Detect which cell encompasses the target text, then output its [x, y] center coordinate. 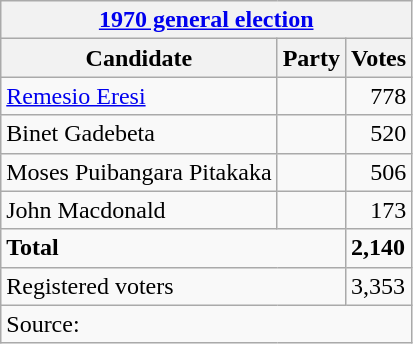
Remesio Eresi [139, 96]
Binet Gadebeta [139, 134]
173 [378, 210]
Votes [378, 58]
520 [378, 134]
Total [174, 248]
778 [378, 96]
506 [378, 172]
John Macdonald [139, 210]
Candidate [139, 58]
Registered voters [174, 286]
Moses Puibangara Pitakaka [139, 172]
2,140 [378, 248]
Party [311, 58]
3,353 [378, 286]
Source: [206, 324]
1970 general election [206, 20]
